Capture the cell that displays the provided text and extract its [x, y] central coordinate. 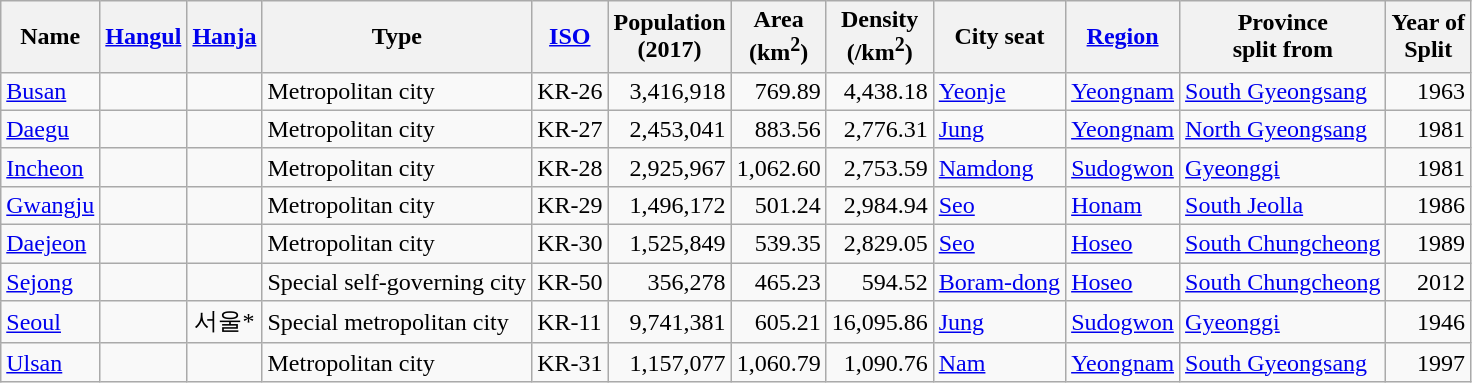
KR-27 [570, 129]
KR-50 [570, 282]
2,453,041 [670, 129]
Sejong [50, 282]
Type [397, 37]
Seoul [50, 322]
4,438.18 [880, 91]
KR-29 [570, 205]
1963 [1428, 91]
Nam [999, 362]
Namdong [999, 167]
Yeonje [999, 91]
539.35 [778, 244]
Gwangju [50, 205]
2,753.59 [880, 167]
1,062.60 [778, 167]
1997 [1428, 362]
1,060.79 [778, 362]
Name [50, 37]
1989 [1428, 244]
356,278 [670, 282]
1,525,849 [670, 244]
KR-11 [570, 322]
2,925,967 [670, 167]
2,829.05 [880, 244]
Year ofSplit [1428, 37]
2012 [1428, 282]
1,496,172 [670, 205]
605.21 [778, 322]
Density(/km2) [880, 37]
16,095.86 [880, 322]
465.23 [778, 282]
서울* [224, 322]
KR-30 [570, 244]
Honam [1123, 205]
Daejeon [50, 244]
2,984.94 [880, 205]
Special self-governing city [397, 282]
3,416,918 [670, 91]
KR-26 [570, 91]
501.24 [778, 205]
9,741,381 [670, 322]
2,776.31 [880, 129]
KR-28 [570, 167]
Hangul [144, 37]
1946 [1428, 322]
594.52 [880, 282]
1,090.76 [880, 362]
Population(2017) [670, 37]
Special metropolitan city [397, 322]
Provincesplit from [1283, 37]
769.89 [778, 91]
1,157,077 [670, 362]
Ulsan [50, 362]
1986 [1428, 205]
North Gyeongsang [1283, 129]
City seat [999, 37]
KR-31 [570, 362]
Boram-dong [999, 282]
South Jeolla [1283, 205]
Region [1123, 37]
Hanja [224, 37]
Busan [50, 91]
Area(km2) [778, 37]
883.56 [778, 129]
Incheon [50, 167]
Daegu [50, 129]
ISO [570, 37]
